Output the (X, Y) coordinate of the center of the cell containing the given text.  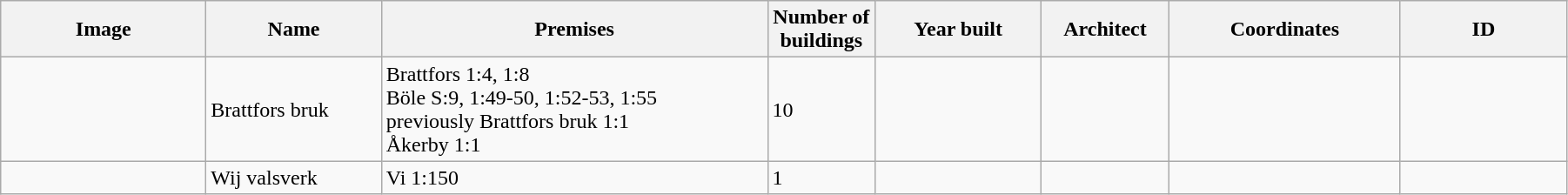
Brattfors bruk (294, 110)
Image (104, 30)
1 (821, 178)
Coordinates (1284, 30)
Brattfors 1:4, 1:8Böle S:9, 1:49-50, 1:52-53, 1:55previously Brattfors bruk 1:1Åkerby 1:1 (574, 110)
Vi 1:150 (574, 178)
Name (294, 30)
Number ofbuildings (821, 30)
Year built (959, 30)
Architect (1105, 30)
Premises (574, 30)
Wij valsverk (294, 178)
10 (821, 110)
ID (1483, 30)
